Provide the [x, y] coordinate of the cell's center where the given text is located.  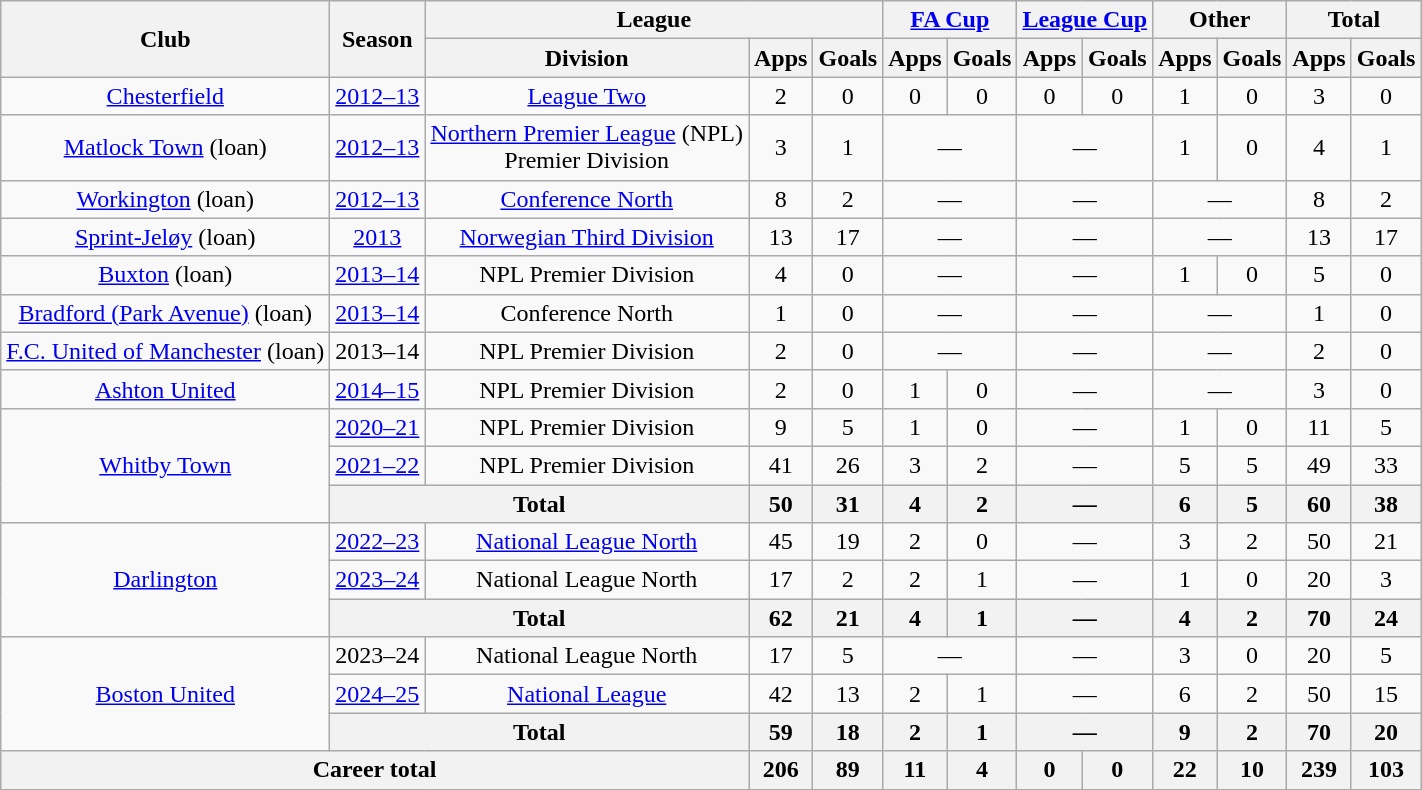
42 [780, 694]
2014–15 [378, 389]
45 [780, 542]
10 [1252, 770]
League [654, 20]
60 [1319, 503]
F.C. United of Manchester (loan) [166, 351]
2024–25 [378, 694]
League Cup [1085, 20]
Ashton United [166, 389]
103 [1386, 770]
49 [1319, 465]
Matlock Town (loan) [166, 148]
41 [780, 465]
Northern Premier League (NPL)Premier Division [587, 148]
Darlington [166, 580]
19 [848, 542]
24 [1386, 618]
33 [1386, 465]
National League [587, 694]
22 [1185, 770]
2021–22 [378, 465]
Career total [375, 770]
31 [848, 503]
League Two [587, 96]
26 [848, 465]
2022–23 [378, 542]
Other [1220, 20]
2013 [378, 237]
38 [1386, 503]
2020–21 [378, 427]
Whitby Town [166, 465]
206 [780, 770]
Buxton (loan) [166, 275]
FA Cup [950, 20]
89 [848, 770]
Season [378, 39]
62 [780, 618]
18 [848, 732]
Chesterfield [166, 96]
Boston United [166, 694]
Bradford (Park Avenue) (loan) [166, 313]
239 [1319, 770]
59 [780, 732]
Division [587, 58]
Workington (loan) [166, 199]
15 [1386, 694]
Club [166, 39]
Sprint-Jeløy (loan) [166, 237]
Norwegian Third Division [587, 237]
